Capture the cell that displays the provided text and extract its (x, y) central coordinate. 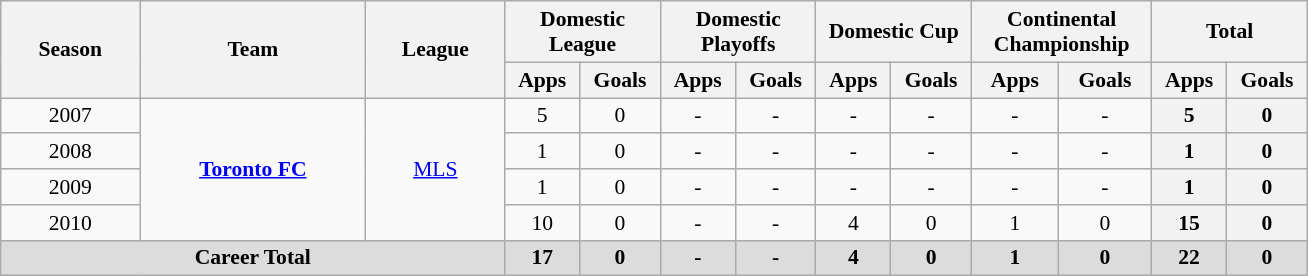
15 (1190, 223)
Continental Championship (1062, 32)
Domestic Playoffs (738, 32)
Domestic Cup (894, 32)
Team (253, 50)
2010 (70, 223)
Toronto FC (253, 169)
2008 (70, 152)
MLS (436, 169)
10 (542, 223)
Season (70, 50)
17 (542, 258)
2009 (70, 187)
Career Total (253, 258)
22 (1190, 258)
2007 (70, 116)
Domestic League (583, 32)
Total (1230, 32)
League (436, 50)
